Capture the cell that displays the provided text and extract its [x, y] central coordinate. 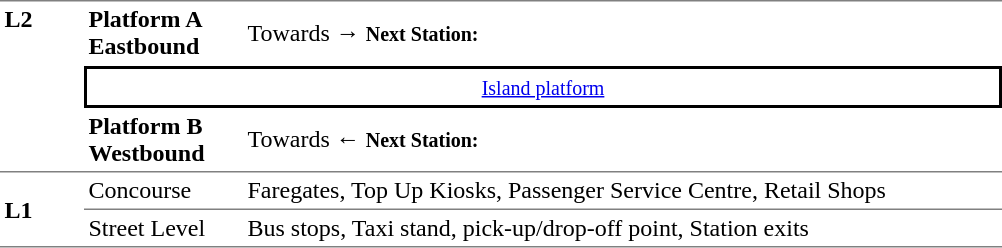
Island platform [543, 87]
L2 [42, 86]
Platform AEastbound [164, 33]
Platform BWestbound [164, 140]
Towards ← Next Station: [622, 140]
Concourse [164, 191]
Towards → Next Station: [622, 33]
Street Level [164, 229]
Faregates, Top Up Kiosks, Passenger Service Centre, Retail Shops [622, 191]
L1 [42, 210]
Bus stops, Taxi stand, pick-up/drop-off point, Station exits [622, 229]
